Extract the [x, y] coordinate from the center of the cell holding the provided text.  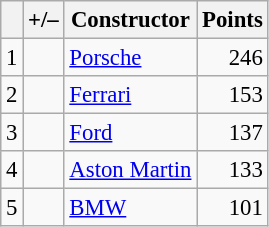
Ford [130, 133]
4 [12, 170]
137 [232, 133]
5 [12, 208]
1 [12, 58]
BMW [130, 208]
246 [232, 58]
2 [12, 95]
3 [12, 133]
Points [232, 20]
101 [232, 208]
Ferrari [130, 95]
+/– [44, 20]
153 [232, 95]
133 [232, 170]
Porsche [130, 58]
Aston Martin [130, 170]
Constructor [130, 20]
